Search for the cell housing the specified text and yield its [X, Y] center coordinate. 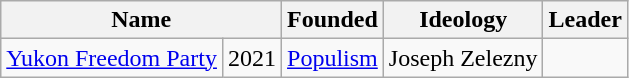
Founded [333, 20]
Leader [585, 20]
Ideology [463, 20]
Populism [333, 58]
Name [142, 20]
Joseph Zelezny [463, 58]
Yukon Freedom Party [112, 58]
2021 [252, 58]
